Output the [X, Y] coordinate of the center of the cell containing the given text.  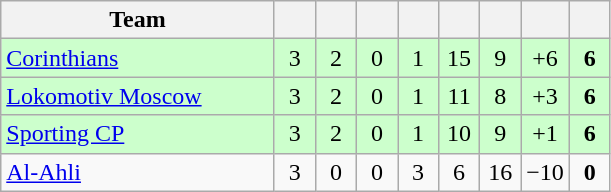
15 [460, 58]
−10 [546, 172]
Lokomotiv Moscow [138, 96]
8 [500, 96]
Team [138, 20]
+6 [546, 58]
10 [460, 134]
Al-Ahli [138, 172]
16 [500, 172]
+3 [546, 96]
Sporting CP [138, 134]
Corinthians [138, 58]
11 [460, 96]
+1 [546, 134]
